Extract the (x, y) coordinate from the center of the cell holding the provided text.  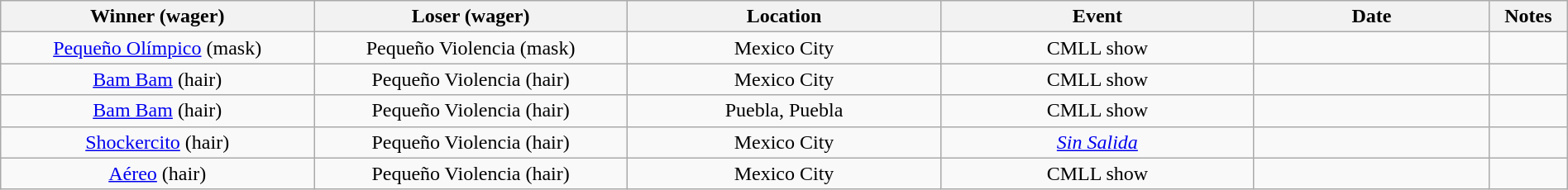
Location (784, 17)
Pequeño Olímpico (mask) (157, 48)
Shockercito (hair) (157, 142)
Sin Salida (1097, 142)
Winner (wager) (157, 17)
Puebla, Puebla (784, 111)
Date (1371, 17)
Aéreo (hair) (157, 173)
Notes (1528, 17)
Event (1097, 17)
Pequeño Violencia (mask) (471, 48)
Loser (wager) (471, 17)
